Output the [x, y] coordinate of the center of the cell containing the given text.  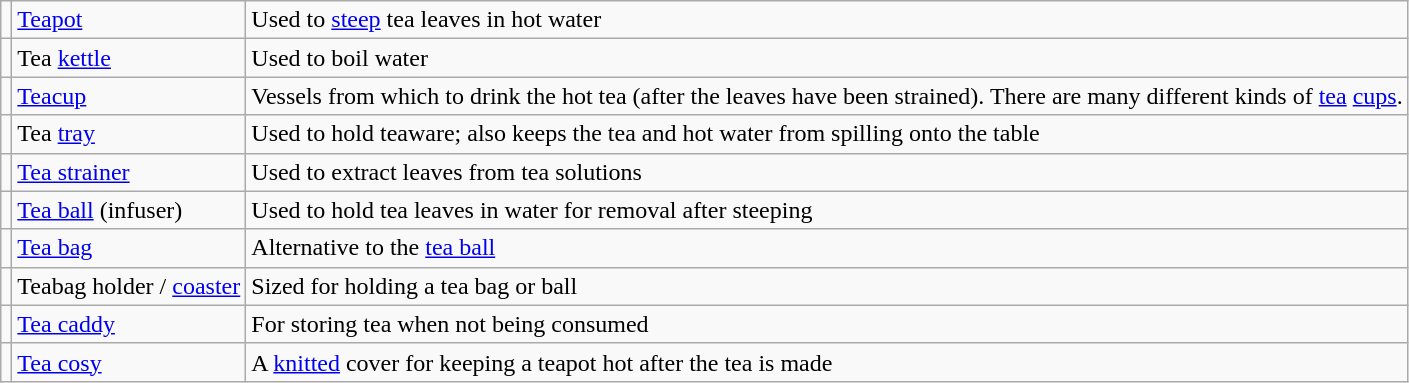
Tea cosy [129, 362]
Tea caddy [129, 324]
Tea kettle [129, 58]
Used to extract leaves from tea solutions [827, 172]
Tea ball (infuser) [129, 210]
Vessels from which to drink the hot tea (after the leaves have been strained). There are many different kinds of tea cups. [827, 96]
Used to hold teaware; also keeps the tea and hot water from spilling onto the table [827, 134]
Sized for holding a tea bag or ball [827, 286]
Used to boil water [827, 58]
Teacup [129, 96]
Used to steep tea leaves in hot water [827, 20]
Used to hold tea leaves in water for removal after steeping [827, 210]
Teabag holder / coaster [129, 286]
A knitted cover for keeping a teapot hot after the tea is made [827, 362]
For storing tea when not being consumed [827, 324]
Teapot [129, 20]
Tea bag [129, 248]
Tea strainer [129, 172]
Tea tray [129, 134]
Alternative to the tea ball [827, 248]
